Capture the cell that displays the provided text and extract its [x, y] central coordinate. 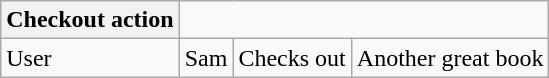
Another great book [450, 58]
Checks out [292, 58]
Sam [206, 58]
Checkout action [90, 20]
User [90, 58]
